Return [x, y] of the center of cell containing provided text 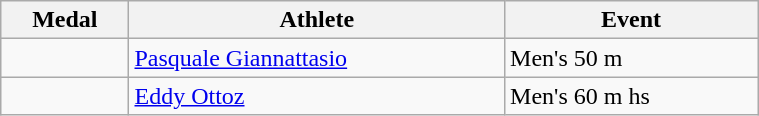
Eddy Ottoz [317, 96]
Men's 60 m hs [632, 96]
Men's 50 m [632, 58]
Pasquale Giannattasio [317, 58]
Event [632, 20]
Medal [65, 20]
Athlete [317, 20]
